Return the [x, y] coordinate for the center point of the cell that contains the specified text.  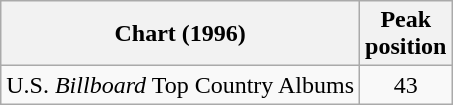
U.S. Billboard Top Country Albums [180, 85]
43 [406, 85]
Peakposition [406, 34]
Chart (1996) [180, 34]
